Output the [X, Y] coordinate of the center of the cell containing the given text.  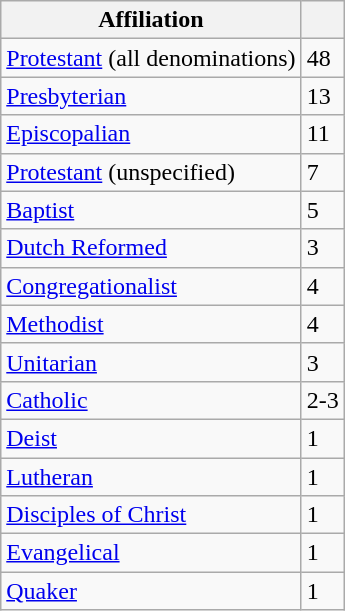
2-3 [322, 400]
Protestant (all denominations) [151, 58]
48 [322, 58]
Presbyterian [151, 96]
11 [322, 134]
Episcopalian [151, 134]
5 [322, 210]
Quaker [151, 591]
Unitarian [151, 362]
Methodist [151, 324]
13 [322, 96]
Lutheran [151, 477]
7 [322, 172]
Catholic [151, 400]
Deist [151, 438]
Baptist [151, 210]
Congregationalist [151, 286]
Disciples of Christ [151, 515]
Dutch Reformed [151, 248]
Protestant (unspecified) [151, 172]
Evangelical [151, 553]
Affiliation [151, 20]
